Determine the [X, Y] coordinate at the center of the cell enclosing the given text.  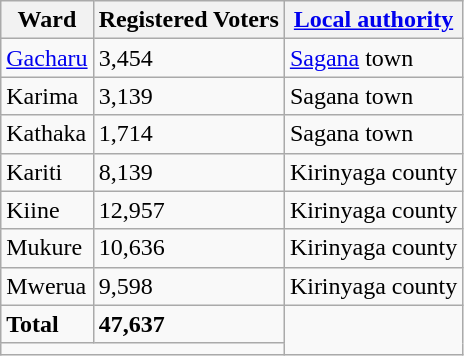
1,714 [188, 134]
12,957 [188, 210]
10,636 [188, 248]
3,454 [188, 58]
Ward [47, 20]
Registered Voters [188, 20]
Mukure [47, 248]
9,598 [188, 286]
Karima [47, 96]
47,637 [188, 324]
3,139 [188, 96]
8,139 [188, 172]
Local authority [373, 20]
Gacharu [47, 58]
Kiine [47, 210]
Kathaka [47, 134]
Kariti [47, 172]
Mwerua [47, 286]
Total [47, 324]
